Detect which cell encompasses the target text, then output its (x, y) center coordinate. 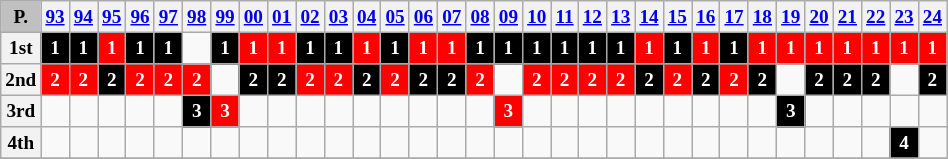
18 (762, 17)
09 (508, 17)
2nd (21, 80)
07 (452, 17)
94 (83, 17)
03 (338, 17)
4 (904, 143)
13 (621, 17)
05 (395, 17)
06 (423, 17)
21 (847, 17)
1st (21, 48)
01 (282, 17)
15 (677, 17)
04 (367, 17)
95 (112, 17)
14 (649, 17)
02 (310, 17)
93 (55, 17)
4th (21, 143)
16 (706, 17)
96 (140, 17)
20 (819, 17)
24 (932, 17)
17 (734, 17)
97 (168, 17)
99 (225, 17)
10 (537, 17)
23 (904, 17)
12 (592, 17)
00 (253, 17)
3rd (21, 111)
P. (21, 17)
11 (564, 17)
08 (480, 17)
98 (197, 17)
22 (876, 17)
19 (791, 17)
